Output the [X, Y] coordinate of the center of the cell containing the given text.  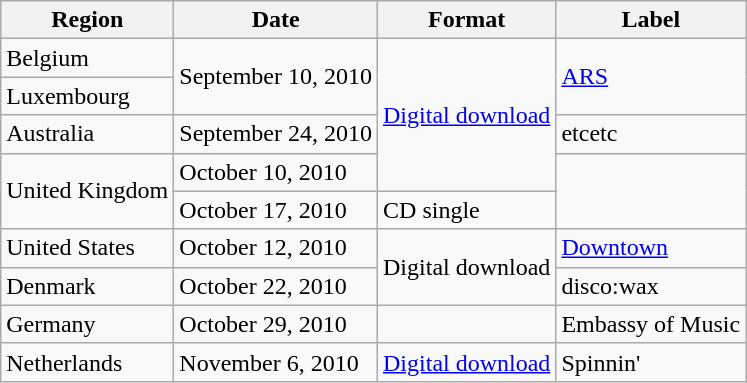
United Kingdom [88, 191]
disco:wax [651, 286]
ARS [651, 77]
Date [276, 20]
September 24, 2010 [276, 134]
etcetc [651, 134]
Downtown [651, 248]
September 10, 2010 [276, 77]
Label [651, 20]
Germany [88, 324]
October 17, 2010 [276, 210]
Belgium [88, 58]
Netherlands [88, 362]
October 10, 2010 [276, 172]
October 12, 2010 [276, 248]
CD single [467, 210]
Region [88, 20]
Format [467, 20]
United States [88, 248]
Luxembourg [88, 96]
October 29, 2010 [276, 324]
Embassy of Music [651, 324]
Australia [88, 134]
Denmark [88, 286]
November 6, 2010 [276, 362]
Spinnin' [651, 362]
October 22, 2010 [276, 286]
